Return the (x, y) coordinate for the center point of the cell that contains the specified text.  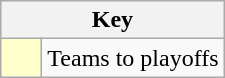
Key (112, 20)
Teams to playoffs (133, 58)
